Return (x, y) of the center of cell containing provided text 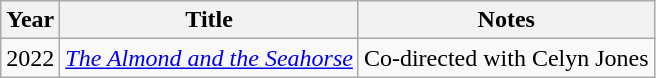
The Almond and the Seahorse (210, 58)
Title (210, 20)
2022 (30, 58)
Year (30, 20)
Notes (506, 20)
Co-directed with Celyn Jones (506, 58)
